For the text-containing cell, return its midpoint in [X, Y] coordinate format. 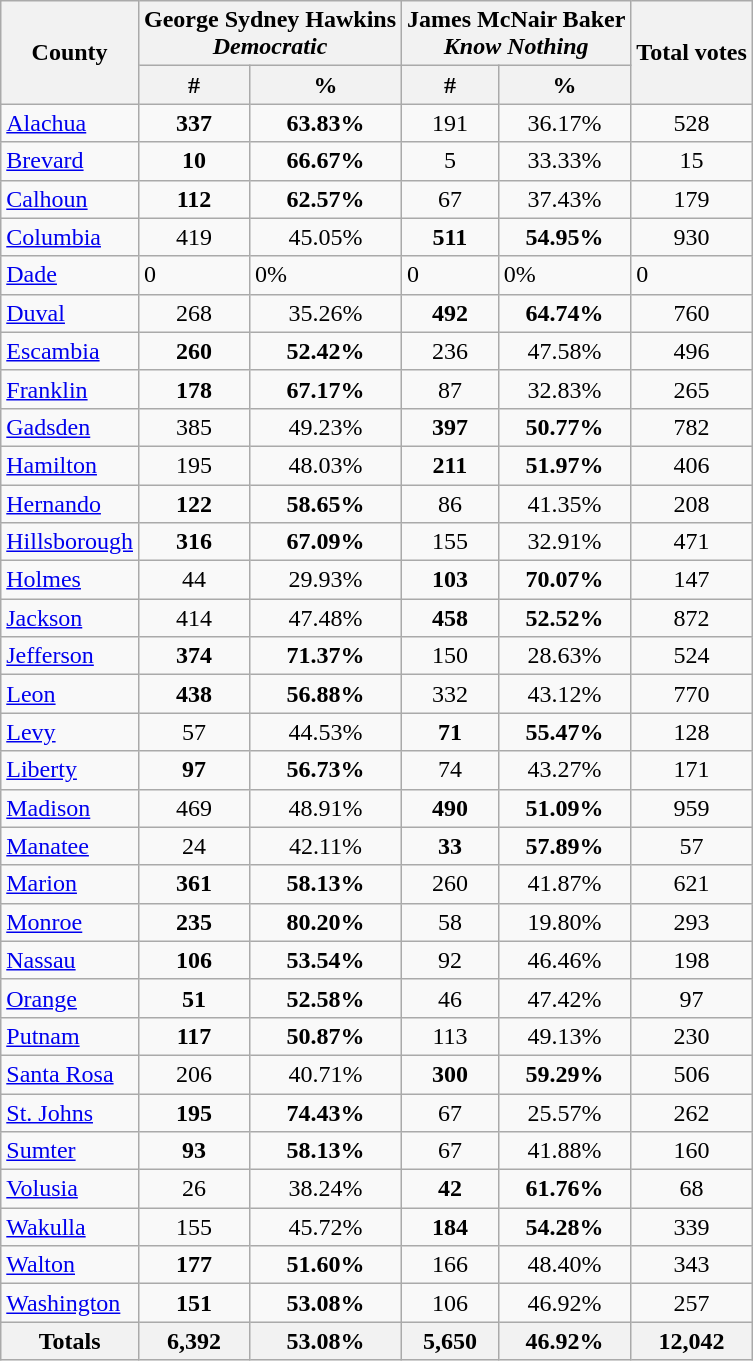
5,650 [450, 1341]
160 [692, 1151]
Alachua [70, 123]
10 [194, 161]
337 [194, 123]
438 [194, 694]
265 [692, 389]
70.07% [564, 580]
166 [450, 1265]
15 [692, 161]
177 [194, 1265]
71 [450, 732]
332 [450, 694]
George Sydney Hawkins Democratic [270, 34]
760 [692, 313]
128 [692, 732]
151 [194, 1303]
35.26% [326, 313]
86 [450, 503]
52.42% [326, 351]
179 [692, 199]
74.43% [326, 1113]
385 [194, 427]
Levy [70, 732]
492 [450, 313]
37.43% [564, 199]
Dade [70, 275]
147 [692, 580]
26 [194, 1189]
300 [450, 1074]
42 [450, 1189]
469 [194, 808]
782 [692, 427]
58 [450, 922]
112 [194, 199]
Calhoun [70, 199]
178 [194, 389]
48.91% [326, 808]
43.27% [564, 770]
Washington [70, 1303]
Franklin [70, 389]
122 [194, 503]
49.23% [326, 427]
43.12% [564, 694]
524 [692, 656]
Manatee [70, 846]
211 [450, 465]
511 [450, 237]
57.89% [564, 846]
397 [450, 427]
496 [692, 351]
47.48% [326, 618]
63.83% [326, 123]
103 [450, 580]
Columbia [70, 237]
361 [194, 884]
Hamilton [70, 465]
47.58% [564, 351]
Nassau [70, 960]
339 [692, 1227]
490 [450, 808]
50.87% [326, 1036]
293 [692, 922]
930 [692, 237]
236 [450, 351]
Orange [70, 998]
24 [194, 846]
257 [692, 1303]
47.42% [564, 998]
45.05% [326, 237]
50.77% [564, 427]
206 [194, 1074]
48.40% [564, 1265]
117 [194, 1036]
374 [194, 656]
54.28% [564, 1227]
80.20% [326, 922]
Gadsden [70, 427]
12,042 [692, 1341]
316 [194, 542]
Santa Rosa [70, 1074]
66.67% [326, 161]
92 [450, 960]
770 [692, 694]
St. Johns [70, 1113]
171 [692, 770]
343 [692, 1265]
230 [692, 1036]
52.52% [564, 618]
51.09% [564, 808]
Walton [70, 1265]
40.71% [326, 1074]
32.83% [564, 389]
87 [450, 389]
71.37% [326, 656]
46 [450, 998]
268 [194, 313]
872 [692, 618]
6,392 [194, 1341]
Volusia [70, 1189]
191 [450, 123]
56.88% [326, 694]
29.93% [326, 580]
Sumter [70, 1151]
38.24% [326, 1189]
Duval [70, 313]
208 [692, 503]
528 [692, 123]
5 [450, 161]
458 [450, 618]
Total votes [692, 52]
Brevard [70, 161]
James McNair Baker Know Nothing [516, 34]
Escambia [70, 351]
52.58% [326, 998]
506 [692, 1074]
621 [692, 884]
51 [194, 998]
67.17% [326, 389]
Liberty [70, 770]
45.72% [326, 1227]
25.57% [564, 1113]
55.47% [564, 732]
235 [194, 922]
150 [450, 656]
19.80% [564, 922]
33 [450, 846]
41.88% [564, 1151]
184 [450, 1227]
44 [194, 580]
51.97% [564, 465]
Monroe [70, 922]
419 [194, 237]
Hillsborough [70, 542]
59.29% [564, 1074]
51.60% [326, 1265]
36.17% [564, 123]
67.09% [326, 542]
49.13% [564, 1036]
Putnam [70, 1036]
471 [692, 542]
93 [194, 1151]
County [70, 52]
Madison [70, 808]
64.74% [564, 313]
113 [450, 1036]
198 [692, 960]
262 [692, 1113]
41.35% [564, 503]
Hernando [70, 503]
46.46% [564, 960]
61.76% [564, 1189]
Holmes [70, 580]
48.03% [326, 465]
42.11% [326, 846]
406 [692, 465]
74 [450, 770]
Jackson [70, 618]
68 [692, 1189]
Wakulla [70, 1227]
Totals [70, 1341]
28.63% [564, 656]
56.73% [326, 770]
62.57% [326, 199]
41.87% [564, 884]
414 [194, 618]
33.33% [564, 161]
32.91% [564, 542]
Leon [70, 694]
54.95% [564, 237]
44.53% [326, 732]
959 [692, 808]
Jefferson [70, 656]
58.65% [326, 503]
Marion [70, 884]
53.54% [326, 960]
